Return the (X, Y) coordinate for the center point of the cell that contains the specified text.  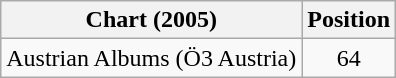
Position (349, 20)
64 (349, 58)
Austrian Albums (Ö3 Austria) (152, 58)
Chart (2005) (152, 20)
